For the text-containing cell, return its midpoint in [X, Y] coordinate format. 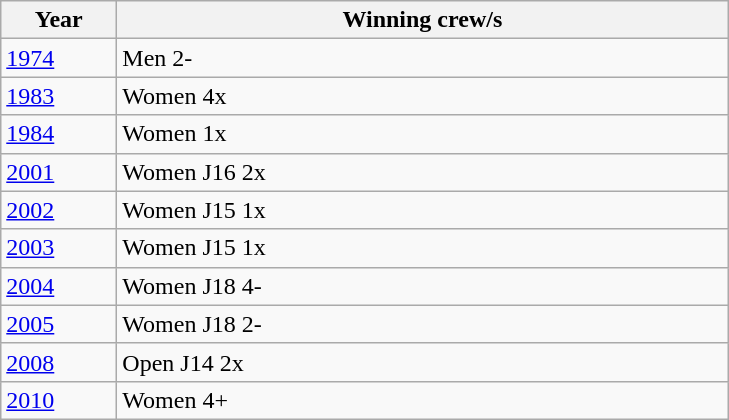
Women J18 2- [422, 324]
Women 4x [422, 96]
2002 [59, 210]
Women 4+ [422, 400]
1984 [59, 134]
Winning crew/s [422, 20]
2003 [59, 248]
Men 2- [422, 58]
1983 [59, 96]
2004 [59, 286]
Year [59, 20]
1974 [59, 58]
Women 1x [422, 134]
2008 [59, 362]
2001 [59, 172]
Women J16 2x [422, 172]
2005 [59, 324]
Women J18 4- [422, 286]
Open J14 2x [422, 362]
2010 [59, 400]
